Detect which cell encompasses the target text, then output its [X, Y] center coordinate. 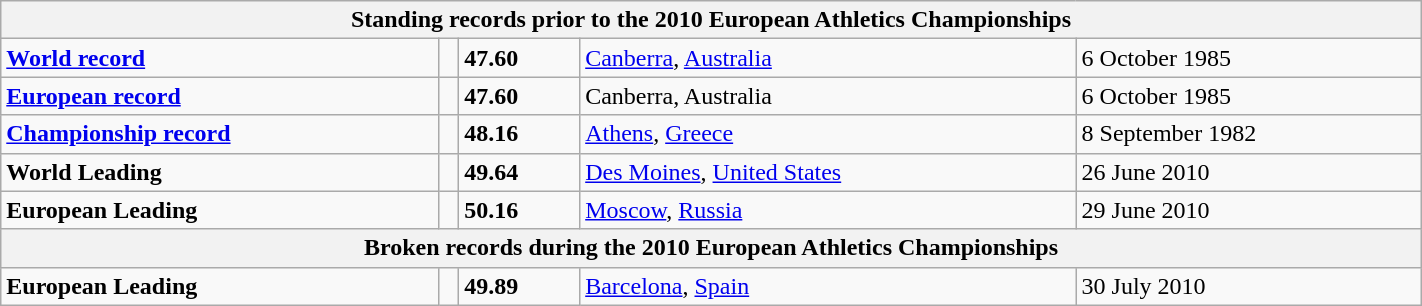
29 June 2010 [1248, 210]
49.89 [520, 286]
Barcelona, Spain [828, 286]
World record [220, 58]
Des Moines, United States [828, 172]
Championship record [220, 134]
48.16 [520, 134]
Athens, Greece [828, 134]
30 July 2010 [1248, 286]
European record [220, 96]
49.64 [520, 172]
Standing records prior to the 2010 European Athletics Championships [711, 20]
26 June 2010 [1248, 172]
Broken records during the 2010 European Athletics Championships [711, 248]
8 September 1982 [1248, 134]
50.16 [520, 210]
World Leading [220, 172]
Moscow, Russia [828, 210]
